From the cell containing the given text, extract its center point as (x, y) coordinate. 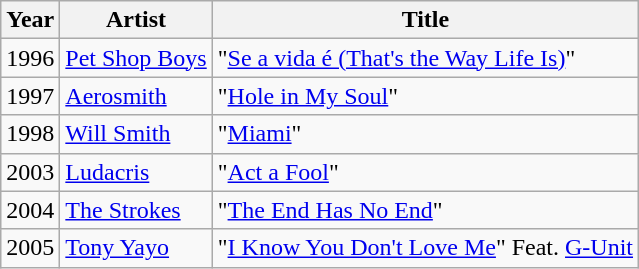
The Strokes (136, 210)
2005 (30, 248)
"Hole in My Soul" (425, 96)
Year (30, 20)
Title (425, 20)
2004 (30, 210)
"I Know You Don't Love Me" Feat. G-Unit (425, 248)
Tony Yayo (136, 248)
"Miami" (425, 134)
1996 (30, 58)
Will Smith (136, 134)
"The End Has No End" (425, 210)
Aerosmith (136, 96)
Artist (136, 20)
Pet Shop Boys (136, 58)
"Act a Fool" (425, 172)
1998 (30, 134)
Ludacris (136, 172)
2003 (30, 172)
1997 (30, 96)
"Se a vida é (That's the Way Life Is)" (425, 58)
